Locate the cell with the specified text and output its (X, Y) center coordinate. 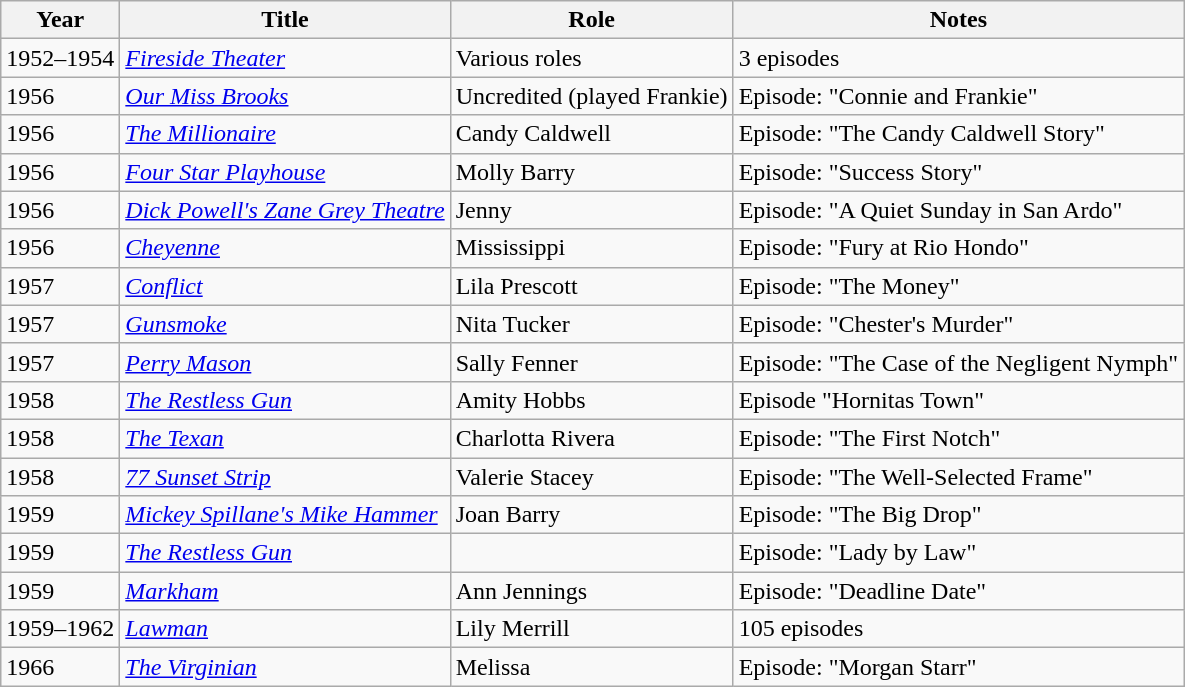
1966 (60, 667)
Episode: "Lady by Law" (958, 553)
Episode: "Connie and Frankie" (958, 96)
Cheyenne (285, 248)
3 episodes (958, 58)
Amity Hobbs (592, 400)
Our Miss Brooks (285, 96)
Lawman (285, 629)
Joan Barry (592, 515)
The Virginian (285, 667)
Episode: "The Well-Selected Frame" (958, 477)
Episode: "The Big Drop" (958, 515)
Molly Barry (592, 172)
Fireside Theater (285, 58)
1952–1954 (60, 58)
Nita Tucker (592, 324)
Candy Caldwell (592, 134)
Episode: "Deadline Date" (958, 591)
Notes (958, 20)
The Texan (285, 438)
The Millionaire (285, 134)
Gunsmoke (285, 324)
Dick Powell's Zane Grey Theatre (285, 210)
Melissa (592, 667)
Episode: "Fury at Rio Hondo" (958, 248)
Valerie Stacey (592, 477)
Uncredited (played Frankie) (592, 96)
1959–1962 (60, 629)
Episode: "Success Story" (958, 172)
Episode "Hornitas Town" (958, 400)
77 Sunset Strip (285, 477)
Four Star Playhouse (285, 172)
Lila Prescott (592, 286)
Episode: "The Money" (958, 286)
Episode: "Morgan Starr" (958, 667)
Jenny (592, 210)
Title (285, 20)
Mississippi (592, 248)
Various roles (592, 58)
Episode: "Chester's Murder" (958, 324)
Sally Fenner (592, 362)
Year (60, 20)
Lily Merrill (592, 629)
Ann Jennings (592, 591)
Episode: "A Quiet Sunday in San Ardo" (958, 210)
105 episodes (958, 629)
Markham (285, 591)
Perry Mason (285, 362)
Episode: "The First Notch" (958, 438)
Mickey Spillane's Mike Hammer (285, 515)
Charlotta Rivera (592, 438)
Episode: "The Case of the Negligent Nymph" (958, 362)
Role (592, 20)
Episode: "The Candy Caldwell Story" (958, 134)
Conflict (285, 286)
